Output the (X, Y) coordinate of the center of the cell containing the given text.  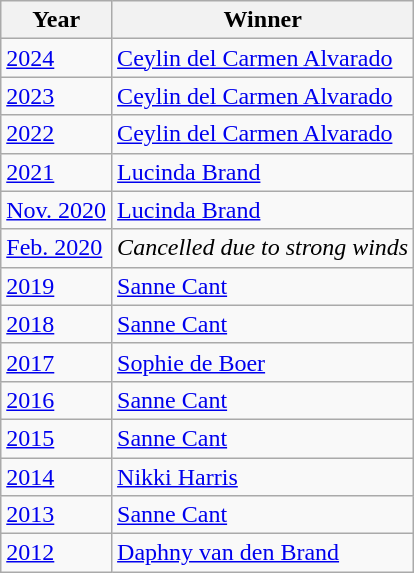
2018 (56, 324)
2022 (56, 134)
2012 (56, 553)
Nikki Harris (263, 477)
Year (56, 20)
Cancelled due to strong winds (263, 248)
2013 (56, 515)
2017 (56, 362)
Feb. 2020 (56, 248)
2015 (56, 438)
2023 (56, 96)
Nov. 2020 (56, 210)
2021 (56, 172)
2024 (56, 58)
2016 (56, 400)
Sophie de Boer (263, 362)
Winner (263, 20)
2014 (56, 477)
2019 (56, 286)
Daphny van den Brand (263, 553)
